Scan for the cell matching the given text and deliver its [X, Y] coordinate at center. 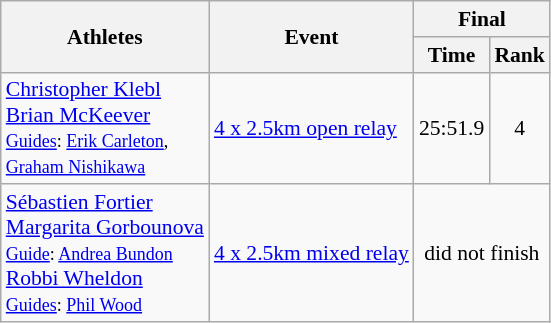
did not finish [482, 254]
Athletes [105, 36]
Christopher KleblBrian McKeeverGuides: Erik Carleton,Graham Nishikawa [105, 128]
4 [520, 128]
Final [482, 19]
Rank [520, 55]
Sébastien FortierMargarita GorbounovaGuide: Andrea BundonRobbi WheldonGuides: Phil Wood [105, 254]
Time [452, 55]
4 x 2.5km open relay [312, 128]
25:51.9 [452, 128]
Event [312, 36]
4 x 2.5km mixed relay [312, 254]
